Search for the cell housing the specified text and yield its [X, Y] center coordinate. 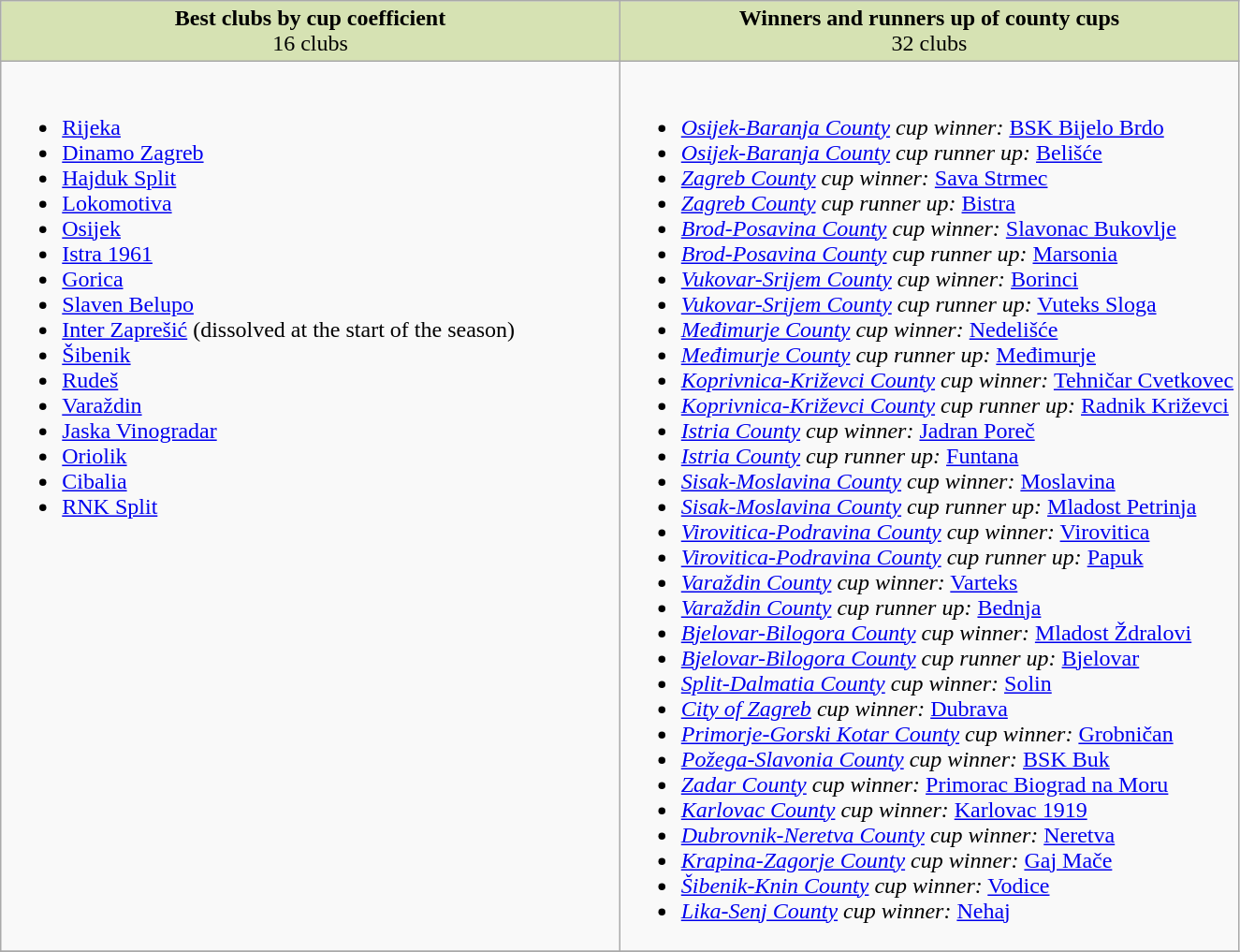
Winners and runners up of county cups32 clubs [928, 32]
Best clubs by cup coefficient16 clubs [311, 32]
